Capture the cell that displays the provided text and extract its (X, Y) central coordinate. 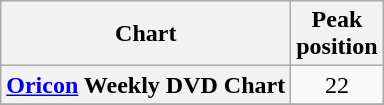
Chart (146, 34)
22 (337, 85)
Peakposition (337, 34)
Oricon Weekly DVD Chart (146, 85)
